Find where the given text appears and provide that cell's center as [x, y] coordinate. 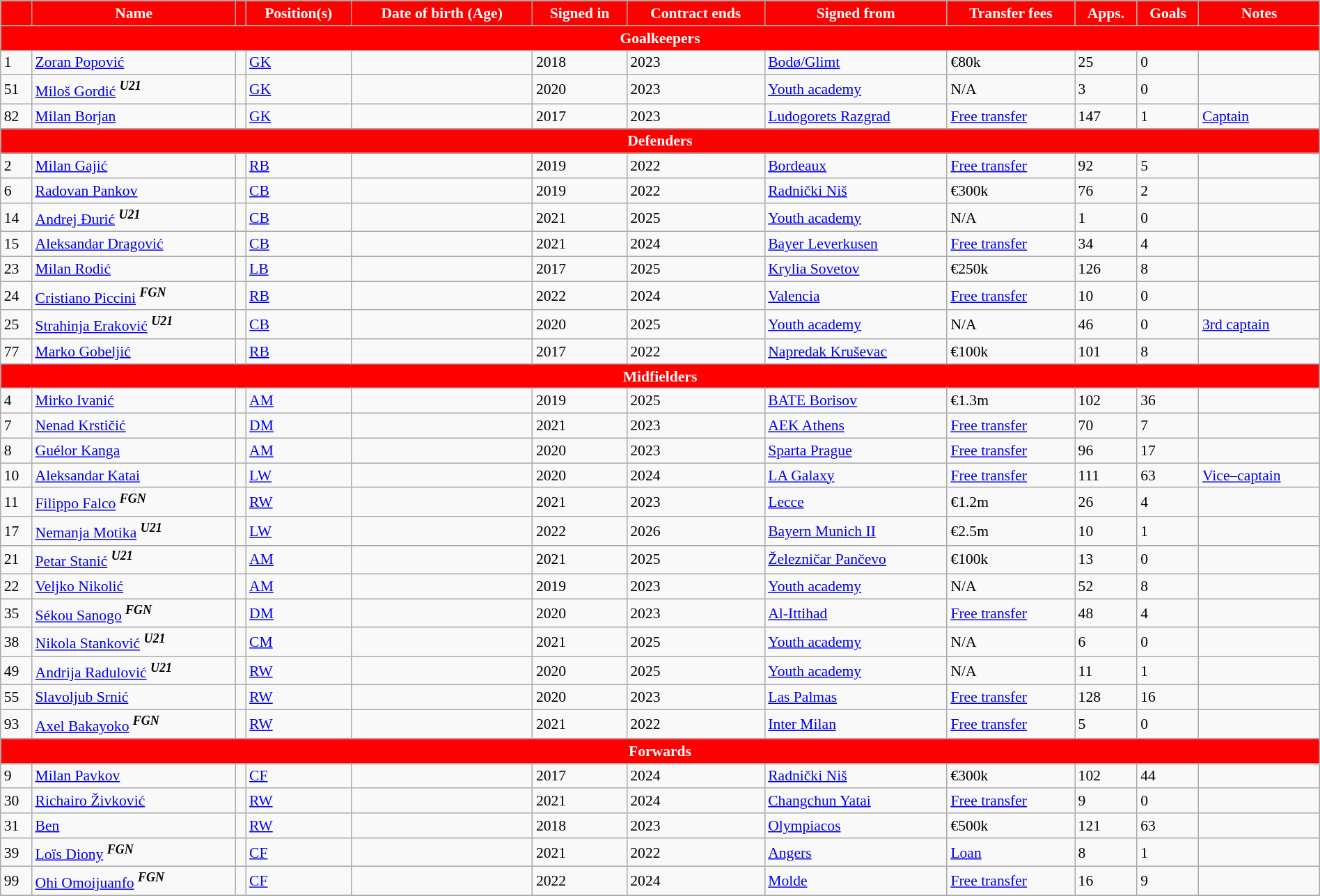
Captain [1259, 116]
Forwards [660, 751]
Milan Pavkov [134, 776]
49 [17, 671]
Marko Gobeljić [134, 352]
Valencia [856, 295]
Molde [856, 881]
Nenad Krstičić [134, 426]
Milan Rodić [134, 269]
Miloš Gordić U21 [134, 89]
Andrija Radulović U21 [134, 671]
Las Palmas [856, 698]
3 [1106, 89]
€80k [1011, 63]
Bayern Munich II [856, 530]
44 [1168, 776]
2026 [696, 530]
70 [1106, 426]
38 [17, 642]
Aleksandar Dragović [134, 244]
€250k [1011, 269]
Position(s) [298, 13]
BATE Borisov [856, 401]
Filippo Falco FGN [134, 503]
48 [1106, 613]
21 [17, 560]
Richairo Živković [134, 801]
Inter Milan [856, 724]
Midfielders [660, 377]
3rd captain [1259, 324]
Bordeaux [856, 166]
22 [17, 587]
Ludogorets Razgrad [856, 116]
Napredak Kruševac [856, 352]
Milan Gajić [134, 166]
51 [17, 89]
147 [1106, 116]
€500k [1011, 826]
Krylia Sovetov [856, 269]
CM [298, 642]
Sparta Prague [856, 451]
Nikola Stanković U21 [134, 642]
76 [1106, 191]
Goals [1168, 13]
52 [1106, 587]
Changchun Yatai [856, 801]
Name [134, 13]
31 [17, 826]
Petar Stanić U21 [134, 560]
Transfer fees [1011, 13]
Ben [134, 826]
Veljko Nikolić [134, 587]
96 [1106, 451]
77 [17, 352]
Loïs Diony FGN [134, 852]
Bodø/Glimt [856, 63]
34 [1106, 244]
€1.2m [1011, 503]
Železničar Pančevo [856, 560]
13 [1106, 560]
15 [17, 244]
Lecce [856, 503]
Contract ends [696, 13]
Milan Borjan [134, 116]
35 [17, 613]
Defenders [660, 141]
Aleksandar Katai [134, 475]
LA Galaxy [856, 475]
23 [17, 269]
Cristiano Piccini FGN [134, 295]
111 [1106, 475]
Slavoljub Srnić [134, 698]
26 [1106, 503]
14 [17, 217]
Zoran Popović [134, 63]
LB [298, 269]
Bayer Leverkusen [856, 244]
36 [1168, 401]
€1.3m [1011, 401]
Date of birth (Age) [441, 13]
30 [17, 801]
Olympiacos [856, 826]
121 [1106, 826]
Sékou Sanogo FGN [134, 613]
55 [17, 698]
Radovan Pankov [134, 191]
99 [17, 881]
93 [17, 724]
Notes [1259, 13]
Apps. [1106, 13]
Signed from [856, 13]
92 [1106, 166]
39 [17, 852]
Guélor Kanga [134, 451]
Goalkeepers [660, 38]
Mirko Ivanić [134, 401]
Ohi Omoijuanfo FGN [134, 881]
Signed in [579, 13]
46 [1106, 324]
128 [1106, 698]
Nemanja Motika U21 [134, 530]
AEK Athens [856, 426]
Loan [1011, 852]
82 [17, 116]
Andrej Đurić U21 [134, 217]
Strahinja Eraković U21 [134, 324]
101 [1106, 352]
Angers [856, 852]
€2.5m [1011, 530]
24 [17, 295]
Axel Bakayoko FGN [134, 724]
Vice–captain [1259, 475]
126 [1106, 269]
Al-Ittihad [856, 613]
